For the text-containing cell, return its midpoint in (x, y) coordinate format. 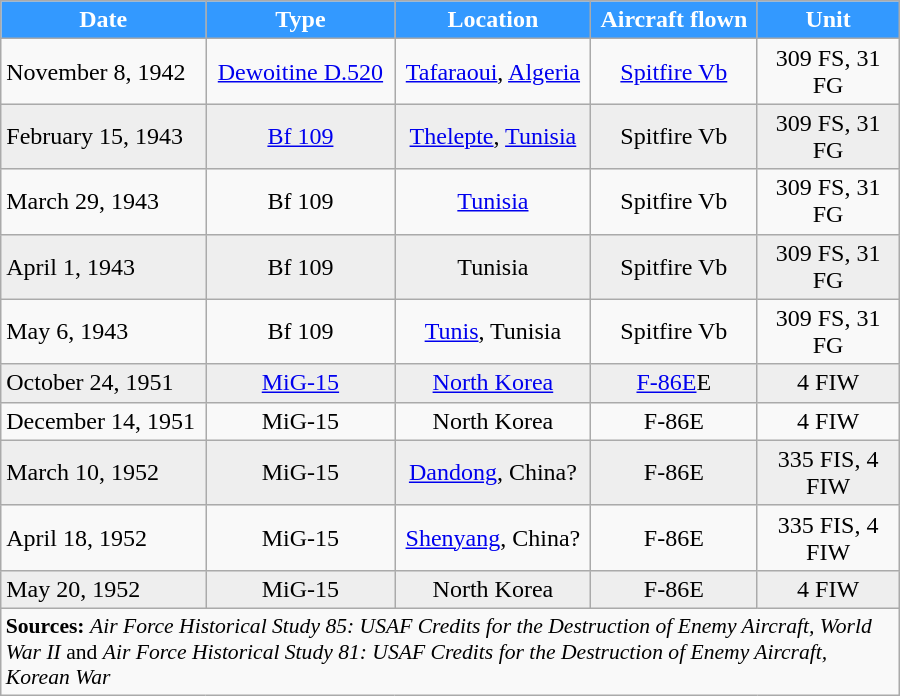
May 6, 1943 (104, 332)
November 8, 1942 (104, 72)
February 15, 1943 (104, 136)
March 29, 1943 (104, 202)
Aircraft flown (674, 20)
October 24, 1951 (104, 383)
Thelepte, Tunisia (493, 136)
Shenyang, China? (493, 538)
December 14, 1951 (104, 421)
April 1, 1943 (104, 266)
Tafaraoui, Algeria (493, 72)
March 10, 1952 (104, 472)
F-86EE (674, 383)
Location (493, 20)
Dandong, China? (493, 472)
Type (300, 20)
Unit (828, 20)
Tunis, Tunisia (493, 332)
April 18, 1952 (104, 538)
Dewoitine D.520 (300, 72)
May 20, 1952 (104, 589)
Date (104, 20)
